For the text-containing cell, return its midpoint in (x, y) coordinate format. 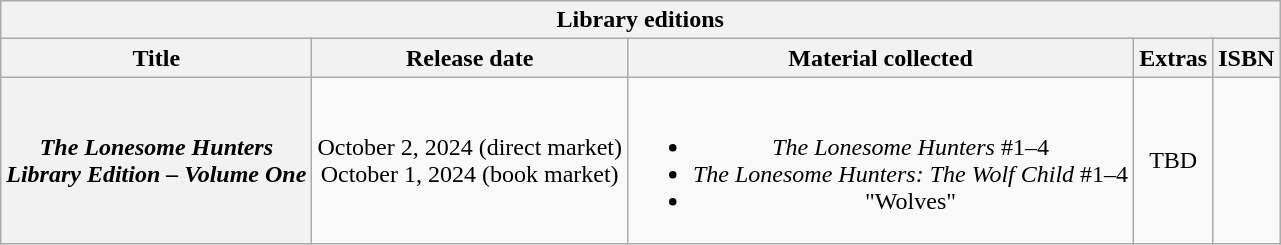
October 2, 2024 (direct market)October 1, 2024 (book market) (470, 160)
The Lonesome HuntersLibrary Edition – Volume One (156, 160)
The Lonesome Hunters #1–4The Lonesome Hunters: The Wolf Child #1–4"Wolves" (880, 160)
ISBN (1246, 58)
Library editions (640, 20)
TBD (1174, 160)
Title (156, 58)
Extras (1174, 58)
Material collected (880, 58)
Release date (470, 58)
